Output the (X, Y) coordinate of the center of the cell containing the given text.  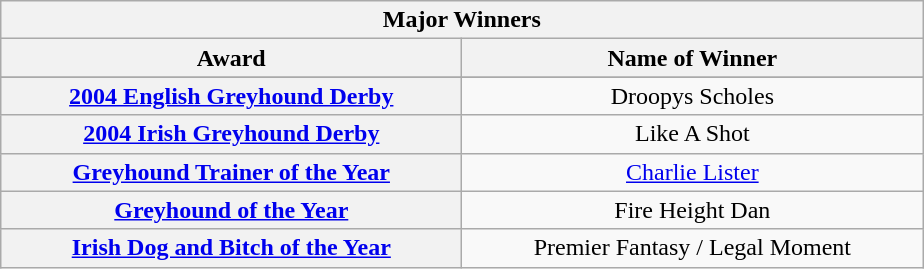
Charlie Lister (692, 172)
Fire Height Dan (692, 210)
Award (232, 58)
Greyhound Trainer of the Year (232, 172)
Greyhound of the Year (232, 210)
Premier Fantasy / Legal Moment (692, 248)
Like A Shot (692, 134)
Major Winners (462, 20)
2004 Irish Greyhound Derby (232, 134)
Irish Dog and Bitch of the Year (232, 248)
2004 English Greyhound Derby (232, 96)
Droopys Scholes (692, 96)
Name of Winner (692, 58)
